Locate the cell with the specified text and output its (x, y) center coordinate. 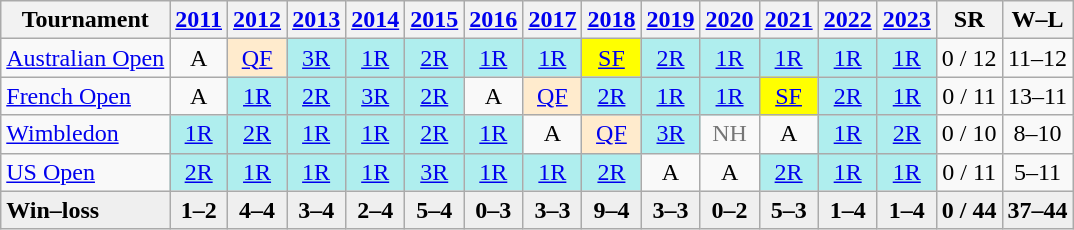
1–2 (199, 210)
5–4 (434, 210)
13–11 (1038, 96)
W–L (1038, 20)
2021 (788, 20)
37–44 (1038, 210)
French Open (86, 96)
2016 (494, 20)
2012 (258, 20)
9–4 (612, 210)
2011 (199, 20)
NH (730, 134)
Wimbledon (86, 134)
5–3 (788, 210)
0–2 (730, 210)
2013 (316, 20)
0 / 12 (969, 58)
SR (969, 20)
0 / 10 (969, 134)
0–3 (494, 210)
2014 (376, 20)
2023 (906, 20)
3–4 (316, 210)
2020 (730, 20)
2015 (434, 20)
11–12 (1038, 58)
0 / 44 (969, 210)
Tournament (86, 20)
Win–loss (86, 210)
Australian Open (86, 58)
8–10 (1038, 134)
4–4 (258, 210)
2018 (612, 20)
2–4 (376, 210)
2017 (552, 20)
2019 (670, 20)
US Open (86, 172)
5–11 (1038, 172)
2022 (848, 20)
